Extract the (X, Y) coordinate from the center of the cell holding the provided text.  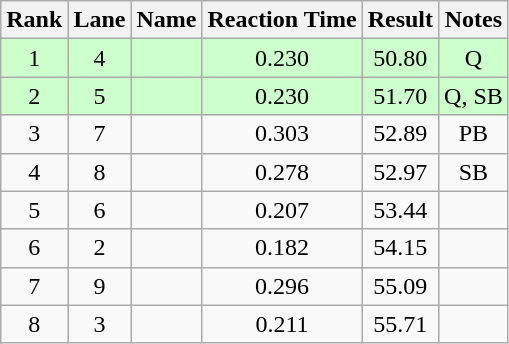
0.211 (282, 324)
PB (474, 134)
53.44 (400, 210)
Notes (474, 20)
54.15 (400, 248)
0.278 (282, 172)
Reaction Time (282, 20)
SB (474, 172)
Name (166, 20)
1 (34, 58)
Q, SB (474, 96)
0.182 (282, 248)
51.70 (400, 96)
55.71 (400, 324)
Rank (34, 20)
0.303 (282, 134)
55.09 (400, 286)
0.296 (282, 286)
Lane (100, 20)
Result (400, 20)
52.89 (400, 134)
52.97 (400, 172)
0.207 (282, 210)
9 (100, 286)
50.80 (400, 58)
Q (474, 58)
